Pinpoint the cell where the given text exists, returning its [x, y] midpoint coordinate. 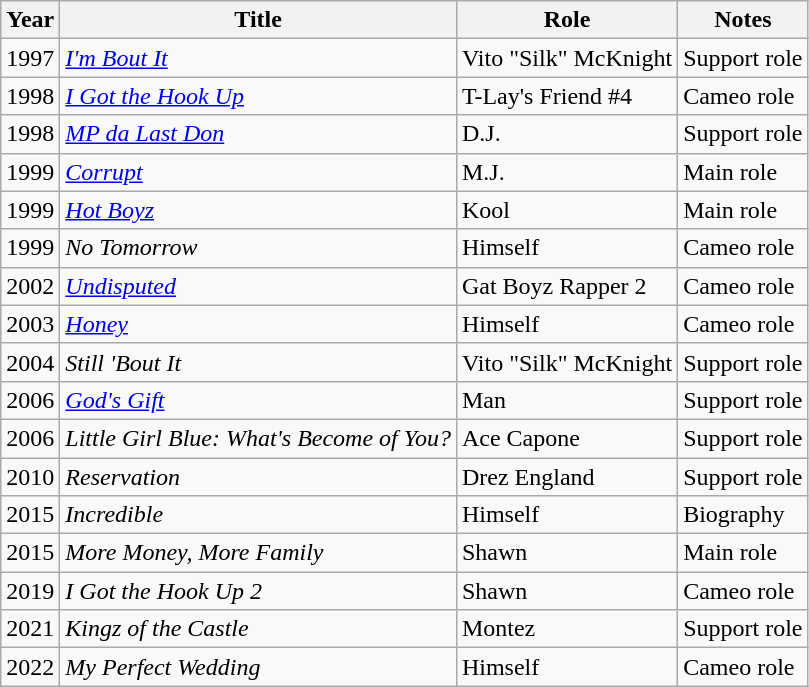
Man [566, 400]
2004 [30, 362]
God's Gift [258, 400]
2021 [30, 629]
M.J. [566, 172]
My Perfect Wedding [258, 667]
Corrupt [258, 172]
Drez England [566, 477]
2002 [30, 286]
Little Girl Blue: What's Become of You? [258, 438]
Hot Boyz [258, 210]
Kool [566, 210]
2010 [30, 477]
I'm Bout It [258, 58]
T-Lay's Friend #4 [566, 96]
D.J. [566, 134]
Incredible [258, 515]
Still 'Bout It [258, 362]
Gat Boyz Rapper 2 [566, 286]
Montez [566, 629]
Kingz of the Castle [258, 629]
No Tomorrow [258, 248]
2019 [30, 591]
Year [30, 20]
I Got the Hook Up [258, 96]
Undisputed [258, 286]
More Money, More Family [258, 553]
Biography [743, 515]
Notes [743, 20]
2022 [30, 667]
Ace Capone [566, 438]
Honey [258, 324]
1997 [30, 58]
Role [566, 20]
Reservation [258, 477]
I Got the Hook Up 2 [258, 591]
2003 [30, 324]
Title [258, 20]
MP da Last Don [258, 134]
